Find where the given text appears and provide that cell's center as (x, y) coordinate. 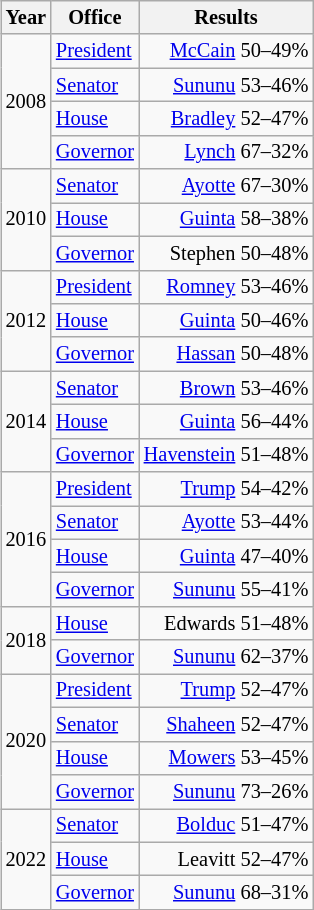
Trump 54–42% (226, 489)
2014 (26, 422)
Results (226, 18)
Hassan 50–48% (226, 354)
Sununu 53–46% (226, 85)
Shaheen 52–47% (226, 725)
Sununu 55–41% (226, 590)
Havenstein 51–48% (226, 455)
2008 (26, 102)
2020 (26, 742)
2022 (26, 858)
Sununu 68–31% (226, 893)
Stephen 50–48% (226, 253)
Bradley 52–47% (226, 119)
Guinta 47–40% (226, 556)
2016 (26, 540)
Year (26, 18)
2012 (26, 320)
Guinta 50–46% (226, 321)
Sununu 62–37% (226, 657)
2010 (26, 220)
Bolduc 51–47% (226, 825)
Sununu 73–26% (226, 792)
Guinta 58–38% (226, 220)
Ayotte 53–44% (226, 523)
Brown 53–46% (226, 388)
Leavitt 52–47% (226, 859)
Mowers 53–45% (226, 758)
Ayotte 67–30% (226, 186)
Office (95, 18)
2018 (26, 640)
Romney 53–46% (226, 287)
Lynch 67–32% (226, 152)
Trump 52–47% (226, 691)
McCain 50–49% (226, 51)
Edwards 51–48% (226, 624)
Guinta 56–44% (226, 422)
